Locate the cell with the specified text and output its [x, y] center coordinate. 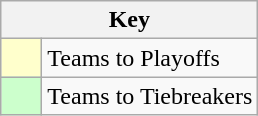
Key [130, 20]
Teams to Tiebreakers [150, 96]
Teams to Playoffs [150, 58]
